For the text-containing cell, return its midpoint in [X, Y] coordinate format. 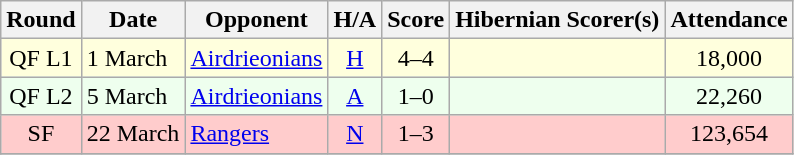
N [355, 134]
Hibernian Scorer(s) [558, 20]
A [355, 96]
1–0 [416, 96]
QF L2 [41, 96]
18,000 [729, 58]
H/A [355, 20]
Score [416, 20]
H [355, 58]
Round [41, 20]
123,654 [729, 134]
Opponent [256, 20]
22,260 [729, 96]
5 March [133, 96]
4–4 [416, 58]
SF [41, 134]
22 March [133, 134]
Rangers [256, 134]
Attendance [729, 20]
Date [133, 20]
1–3 [416, 134]
1 March [133, 58]
QF L1 [41, 58]
